Identify which cell holds the provided text, then report its [x, y] central coordinate. 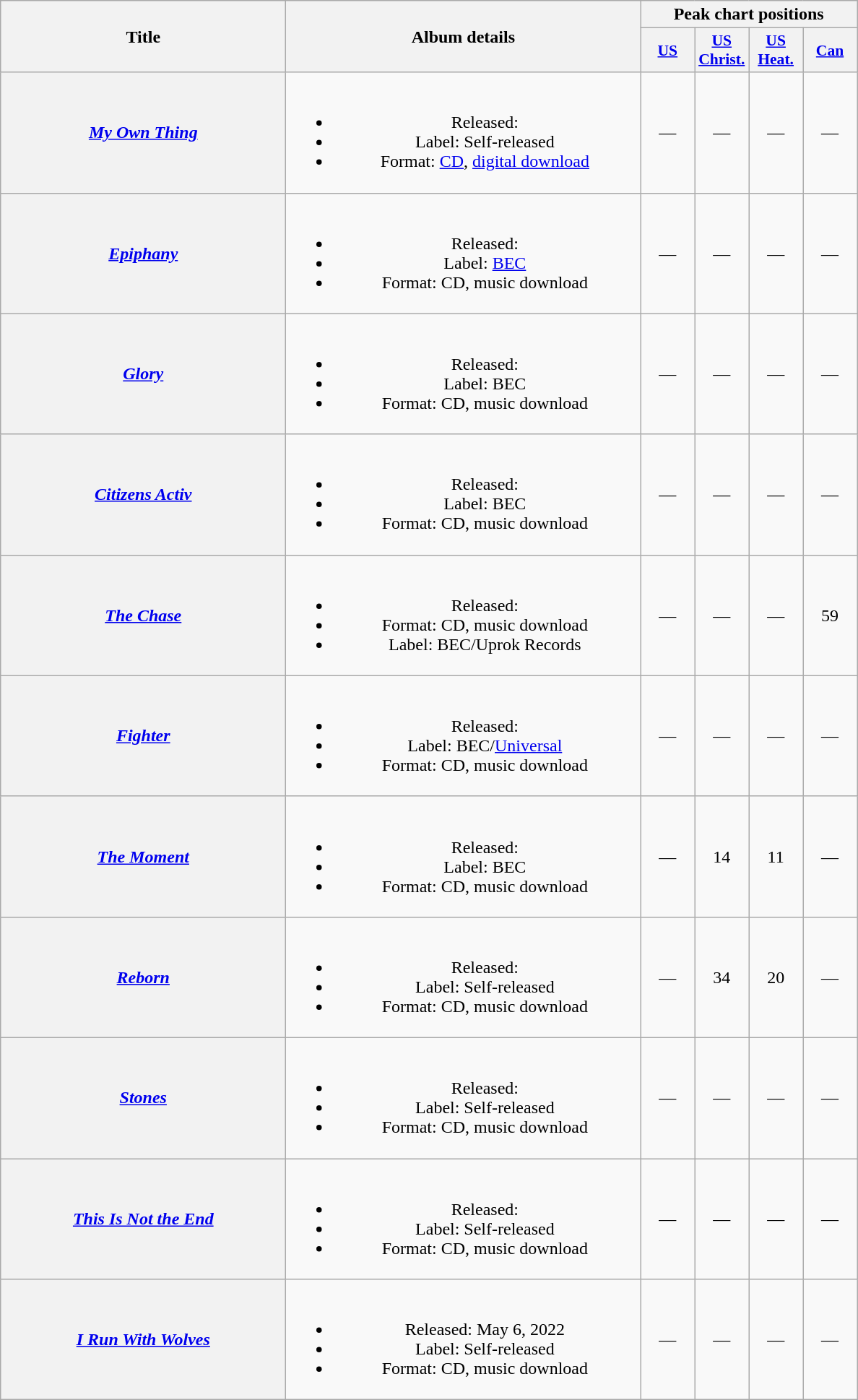
Title [143, 36]
Epiphany [143, 253]
The Moment [143, 857]
20 [776, 977]
14 [722, 857]
59 [831, 615]
Album details [464, 36]
Stones [143, 1098]
The Chase [143, 615]
Glory [143, 374]
Released: Format: CD, music downloadLabel: BEC/Uprok Records [464, 615]
Released: Label: Self-releasedFormat: CD, digital download [464, 133]
USHeat. [776, 51]
USChrist. [722, 51]
34 [722, 977]
Citizens Activ [143, 494]
My Own Thing [143, 133]
Reborn [143, 977]
This Is Not the End [143, 1219]
11 [776, 857]
Can [831, 51]
I Run With Wolves [143, 1339]
Peak chart positions [749, 14]
Fighter [143, 735]
Released: May 6, 2022Label: Self-releasedFormat: CD, music download [464, 1339]
US [667, 51]
Released: Label: BEC/UniversalFormat: CD, music download [464, 735]
